Output the [x, y] coordinate of the center of the cell containing the given text.  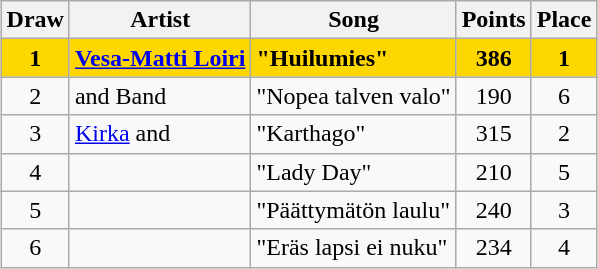
"Eräs lapsi ei nuku" [354, 248]
386 [494, 58]
190 [494, 96]
234 [494, 248]
315 [494, 134]
Place [564, 20]
Song [354, 20]
240 [494, 210]
"Huilumies" [354, 58]
Draw [35, 20]
"Nopea talven valo" [354, 96]
Kirka and [160, 134]
Vesa-Matti Loiri [160, 58]
"Päättymätön laulu" [354, 210]
Artist [160, 20]
210 [494, 172]
"Karthago" [354, 134]
Points [494, 20]
"Lady Day" [354, 172]
and Band [160, 96]
